Find where the given text appears and provide that cell's center as [X, Y] coordinate. 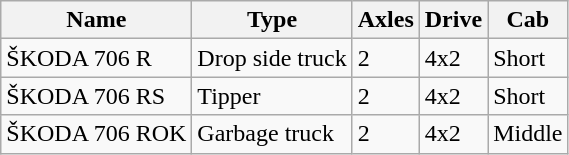
Middle [528, 134]
Drop side truck [272, 58]
Type [272, 20]
Name [96, 20]
ŠKODA 706 RS [96, 96]
Tipper [272, 96]
Drive [453, 20]
ŠKODA 706 ROK [96, 134]
Cab [528, 20]
Garbage truck [272, 134]
ŠKODA 706 R [96, 58]
Axles [386, 20]
